Detect which cell encompasses the target text, then output its (x, y) center coordinate. 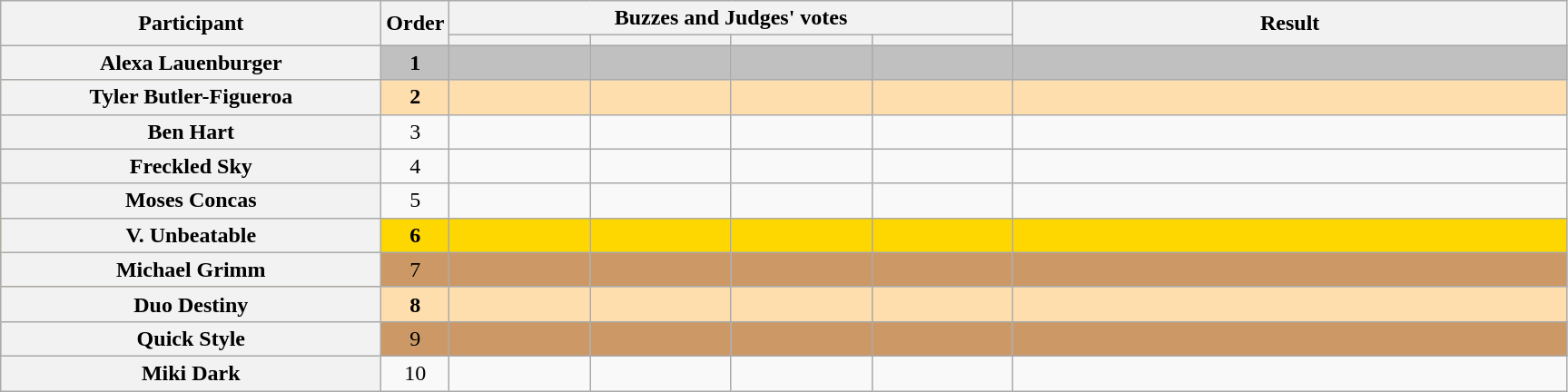
7 (416, 269)
Miki Dark (191, 373)
8 (416, 304)
Michael Grimm (191, 269)
Buzzes and Judges' votes (731, 18)
Order (416, 24)
V. Unbeatable (191, 235)
2 (416, 97)
Participant (191, 24)
Duo Destiny (191, 304)
9 (416, 338)
4 (416, 166)
Ben Hart (191, 132)
10 (416, 373)
Result (1289, 24)
Tyler Butler-Figueroa (191, 97)
6 (416, 235)
5 (416, 201)
3 (416, 132)
Quick Style (191, 338)
Freckled Sky (191, 166)
1 (416, 63)
Moses Concas (191, 201)
Alexa Lauenburger (191, 63)
